Provide the (x, y) coordinate of the cell's center where the given text is located.  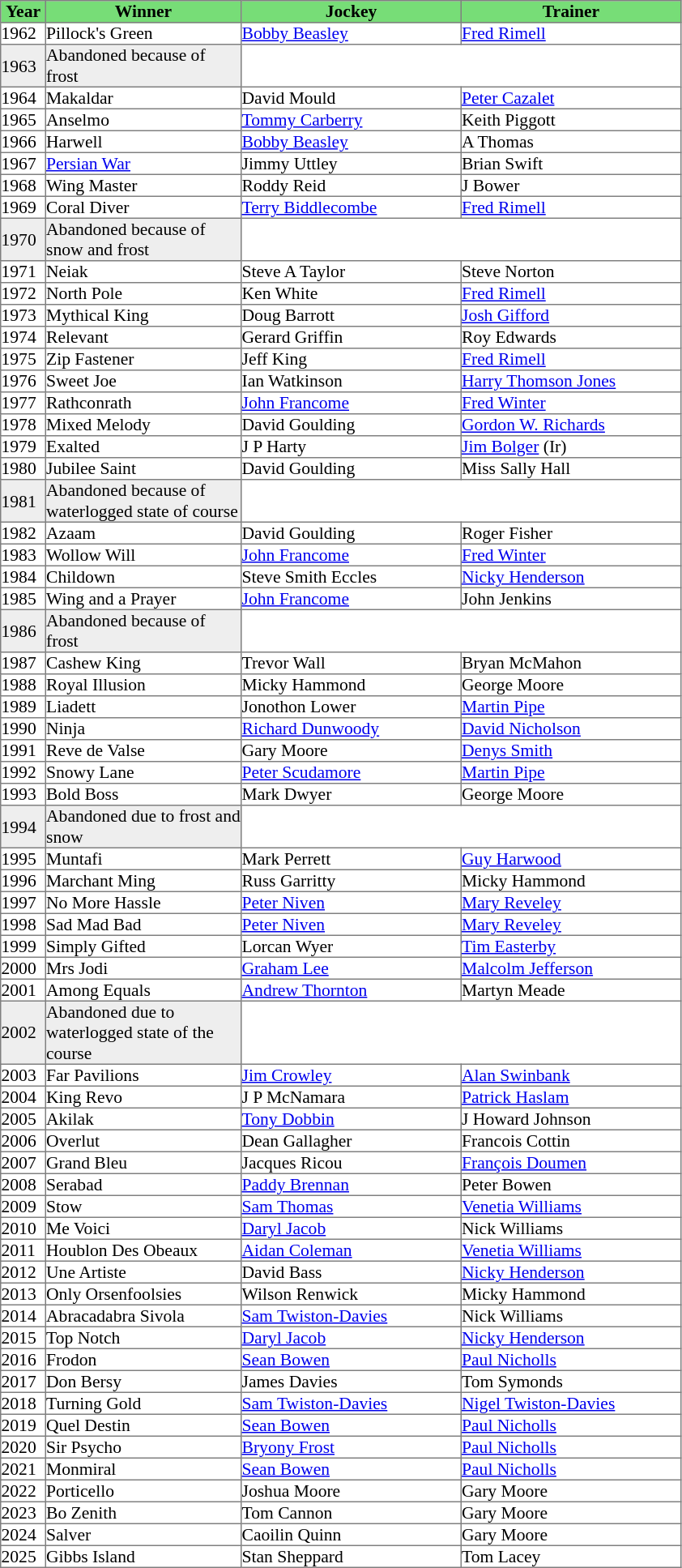
1972 (23, 293)
2000 (23, 968)
Me Voici (143, 1228)
Russ Garritty (352, 880)
Gibbs Island (143, 1556)
1973 (23, 316)
1981 (23, 501)
2011 (23, 1250)
Tim Easterby (571, 946)
Jacques Ricou (352, 1162)
Guy Harwood (571, 859)
Aidan Coleman (352, 1250)
J P Harty (352, 447)
2014 (23, 1316)
Anselmo (143, 120)
1971 (23, 272)
Rathconrath (143, 404)
Liadett (143, 707)
Roger Fisher (571, 533)
Sad Mad Bad (143, 924)
2013 (23, 1293)
Stow (143, 1206)
Terry Biddlecombe (352, 207)
1963 (23, 66)
Jubilee Saint (143, 468)
Richard Dunwoody (352, 729)
2002 (23, 1032)
Tom Cannon (352, 1512)
1964 (23, 97)
Frodon (143, 1360)
Caoilin Quinn (352, 1535)
1975 (23, 360)
1965 (23, 120)
Bryan McMahon (571, 663)
Wing Master (143, 185)
Far Pavilions (143, 1075)
Francois Cottin (571, 1141)
Porticello (143, 1491)
Jonothon Lower (352, 707)
Bo Zenith (143, 1512)
John Jenkins (571, 598)
Miss Sally Hall (571, 468)
Tom Lacey (571, 1556)
1978 (23, 425)
2001 (23, 990)
2019 (23, 1425)
David Mould (352, 97)
1977 (23, 404)
Peter Scudamore (352, 773)
1982 (23, 533)
Joshua Moore (352, 1491)
2022 (23, 1491)
Among Equals (143, 990)
Harry Thomson Jones (571, 381)
Tommy Carberry (352, 120)
2003 (23, 1075)
Simply Gifted (143, 946)
1986 (23, 630)
North Pole (143, 293)
J P McNamara (352, 1097)
Turning Gold (143, 1404)
2016 (23, 1360)
Mixed Melody (143, 425)
Top Notch (143, 1337)
Roy Edwards (571, 337)
Steve Norton (571, 272)
J Howard Johnson (571, 1118)
Pillock's Green (143, 34)
1995 (23, 859)
Abandoned because of waterlogged state of course (143, 501)
2025 (23, 1556)
Tony Dobbin (352, 1118)
Wilson Renwick (352, 1293)
Reve de Valse (143, 750)
1968 (23, 185)
Childown (143, 577)
2005 (23, 1118)
Doug Barrott (352, 316)
François Doumen (571, 1162)
Neiak (143, 272)
Wing and a Prayer (143, 598)
Jockey (352, 11)
Sir Psycho (143, 1447)
Year (23, 11)
A Thomas (571, 141)
Harwell (143, 141)
Bryony Frost (352, 1447)
1999 (23, 946)
Patrick Haslam (571, 1097)
Brian Swift (571, 164)
1962 (23, 34)
1997 (23, 903)
No More Hassle (143, 903)
Abandoned due to frost and snow (143, 827)
1994 (23, 827)
Wollow Will (143, 554)
1980 (23, 468)
Gordon W. Richards (571, 425)
1966 (23, 141)
2006 (23, 1141)
1976 (23, 381)
Persian War (143, 164)
Alan Swinbank (571, 1075)
Salver (143, 1535)
Exalted (143, 447)
Jimmy Uttley (352, 164)
Azaam (143, 533)
Mrs Jodi (143, 968)
2012 (23, 1272)
Sam Thomas (352, 1206)
1991 (23, 750)
Steve A Taylor (352, 272)
1970 (23, 239)
Peter Cazalet (571, 97)
1988 (23, 686)
Ninja (143, 729)
Houblon Des Obeaux (143, 1250)
Akilak (143, 1118)
2020 (23, 1447)
Jim Bolger (Ir) (571, 447)
Ian Watkinson (352, 381)
King Revo (143, 1097)
Royal Illusion (143, 686)
Muntafi (143, 859)
1987 (23, 663)
Stan Sheppard (352, 1556)
Relevant (143, 337)
David Bass (352, 1272)
1998 (23, 924)
Josh Gifford (571, 316)
Serabad (143, 1185)
Zip Fastener (143, 360)
James Davies (352, 1381)
Gerard Griffin (352, 337)
Coral Diver (143, 207)
Monmiral (143, 1468)
Mythical King (143, 316)
Peter Bowen (571, 1185)
1996 (23, 880)
Malcolm Jefferson (571, 968)
2018 (23, 1404)
Andrew Thornton (352, 990)
1985 (23, 598)
Paddy Brennan (352, 1185)
1993 (23, 794)
Bold Boss (143, 794)
Denys Smith (571, 750)
2015 (23, 1337)
Abandoned due to waterlogged state of the course (143, 1032)
Steve Smith Eccles (352, 577)
Abandoned because of snow and frost (143, 239)
Nigel Twiston-Davies (571, 1404)
Marchant Ming (143, 880)
2024 (23, 1535)
2007 (23, 1162)
1984 (23, 577)
1992 (23, 773)
2008 (23, 1185)
Grand Bleu (143, 1162)
Only Orsenfoolsies (143, 1293)
Don Bersy (143, 1381)
Graham Lee (352, 968)
Keith Piggott (571, 120)
1979 (23, 447)
Une Artiste (143, 1272)
Martyn Meade (571, 990)
Makaldar (143, 97)
Jim Crowley (352, 1075)
Abracadabra Sivola (143, 1316)
Quel Destin (143, 1425)
Roddy Reid (352, 185)
Trevor Wall (352, 663)
1974 (23, 337)
1967 (23, 164)
2010 (23, 1228)
2023 (23, 1512)
2021 (23, 1468)
Dean Gallagher (352, 1141)
2017 (23, 1381)
Winner (143, 11)
Sweet Joe (143, 381)
Mark Dwyer (352, 794)
1983 (23, 554)
Overlut (143, 1141)
David Nicholson (571, 729)
Lorcan Wyer (352, 946)
Tom Symonds (571, 1381)
1989 (23, 707)
1969 (23, 207)
2004 (23, 1097)
Trainer (571, 11)
Ken White (352, 293)
Cashew King (143, 663)
J Bower (571, 185)
Mark Perrett (352, 859)
Jeff King (352, 360)
Snowy Lane (143, 773)
1990 (23, 729)
2009 (23, 1206)
